Find where the given text appears and provide that cell's center as (x, y) coordinate. 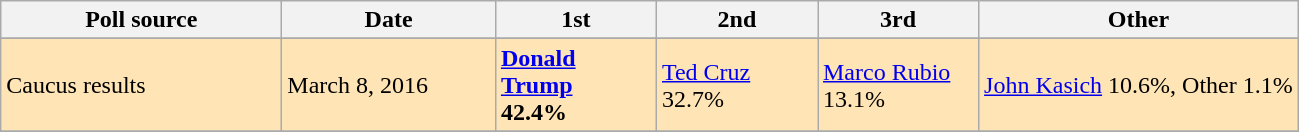
John Kasich 10.6%, Other 1.1% (1139, 85)
2nd (736, 20)
March 8, 2016 (389, 85)
Ted Cruz32.7% (736, 85)
Donald Trump42.4% (576, 85)
Poll source (142, 20)
Marco Rubio13.1% (898, 85)
1st (576, 20)
3rd (898, 20)
Date (389, 20)
Caucus results (142, 85)
Other (1139, 20)
